Find where the given text appears and provide that cell's center as (X, Y) coordinate. 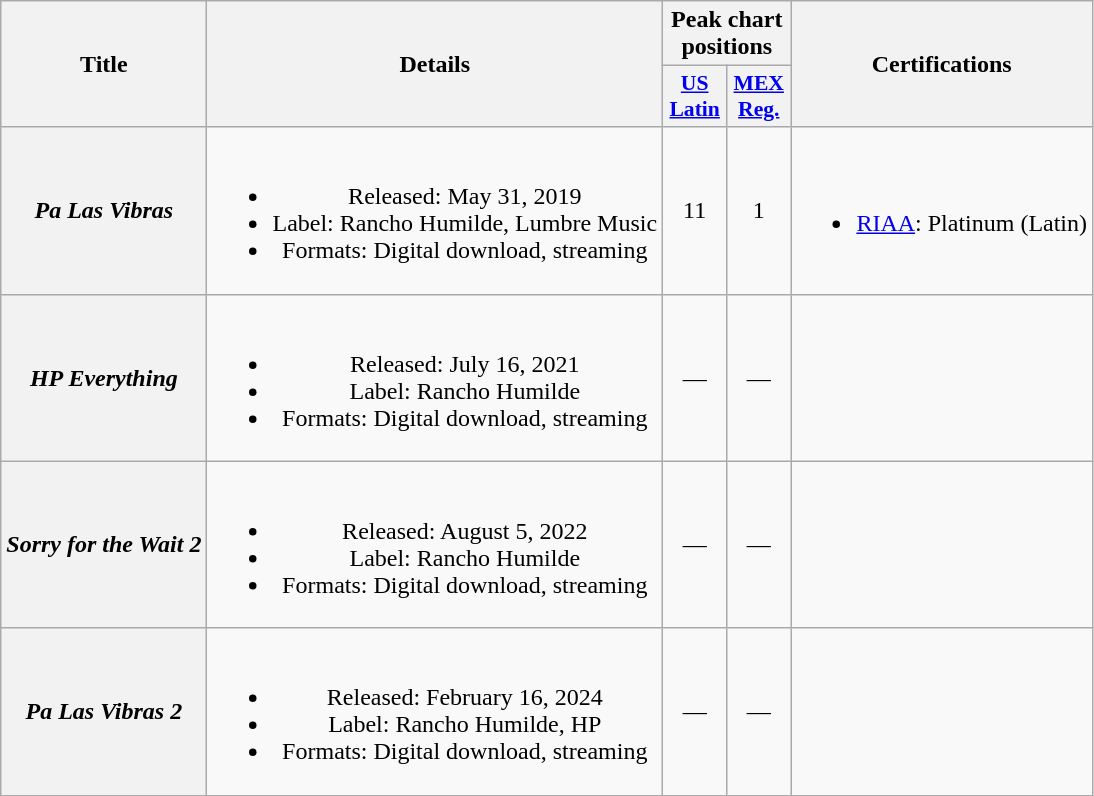
Released: May 31, 2019Label: Rancho Humilde, Lumbre MusicFormats: Digital download, streaming (435, 210)
Peak chart positions (727, 34)
Pa Las Vibras 2 (104, 712)
RIAA: Platinum (Latin) (942, 210)
11 (695, 210)
HP Everything (104, 378)
Sorry for the Wait 2 (104, 544)
1 (759, 210)
USLatin (695, 96)
Released: February 16, 2024Label: Rancho Humilde, HPFormats: Digital download, streaming (435, 712)
Certifications (942, 64)
Released: July 16, 2021Label: Rancho HumildeFormats: Digital download, streaming (435, 378)
Pa Las Vibras (104, 210)
Details (435, 64)
MEXReg. (759, 96)
Released: August 5, 2022Label: Rancho HumildeFormats: Digital download, streaming (435, 544)
Title (104, 64)
